Locate the cell with the specified text and output its (x, y) center coordinate. 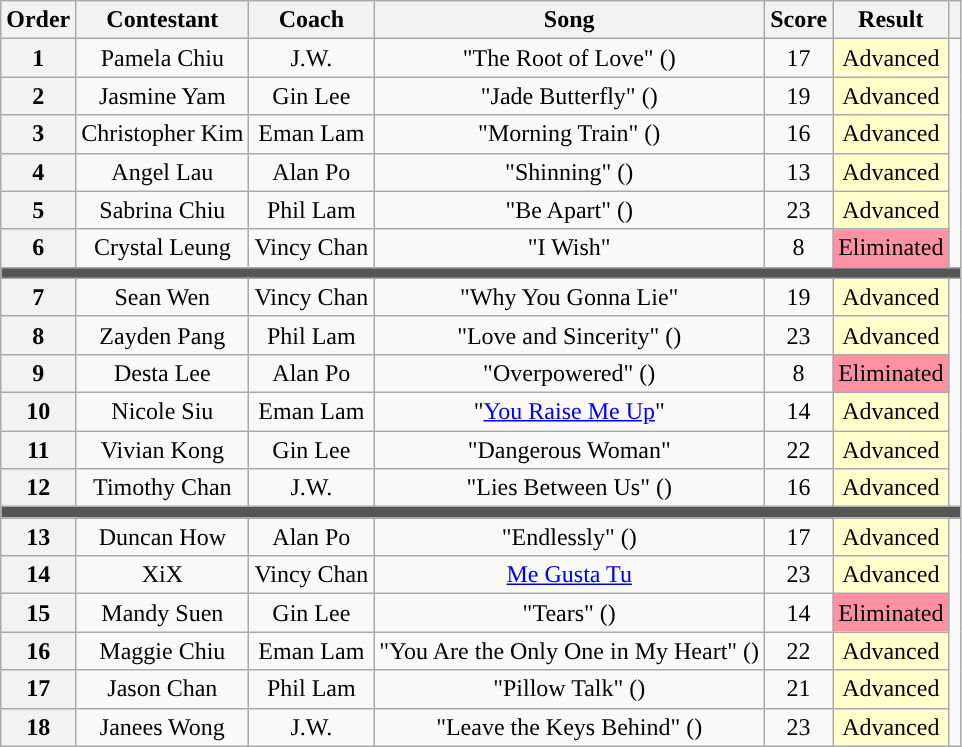
"The Root of Love" () (570, 58)
Me Gusta Tu (570, 575)
Jason Chan (162, 689)
"Shinning" () (570, 172)
4 (38, 172)
6 (38, 248)
Sean Wen (162, 297)
"You Are the Only One in My Heart" () (570, 651)
2 (38, 96)
"Pillow Talk" () (570, 689)
Song (570, 20)
"Morning Train" () (570, 134)
21 (799, 689)
Sabrina Chiu (162, 210)
"Love and Sincerity" () (570, 335)
Result (891, 20)
Christopher Kim (162, 134)
Desta Lee (162, 373)
11 (38, 449)
Crystal Leung (162, 248)
"Tears" () (570, 613)
9 (38, 373)
Contestant (162, 20)
"I Wish" (570, 248)
7 (38, 297)
Janees Wong (162, 727)
Coach (312, 20)
Vivian Kong (162, 449)
"Endlessly" () (570, 537)
"Dangerous Woman" (570, 449)
Nicole Siu (162, 411)
Maggie Chiu (162, 651)
3 (38, 134)
5 (38, 210)
1 (38, 58)
Timothy Chan (162, 488)
"Jade Butterfly" () (570, 96)
Duncan How (162, 537)
Score (799, 20)
"Overpowered" () (570, 373)
XiX (162, 575)
"Leave the Keys Behind" () (570, 727)
Pamela Chiu (162, 58)
Mandy Suen (162, 613)
12 (38, 488)
"You Raise Me Up" (570, 411)
"Lies Between Us" () (570, 488)
Jasmine Yam (162, 96)
15 (38, 613)
"Be Apart" () (570, 210)
"Why You Gonna Lie" (570, 297)
18 (38, 727)
10 (38, 411)
Order (38, 20)
Angel Lau (162, 172)
Zayden Pang (162, 335)
